For the text-containing cell, return its midpoint in (x, y) coordinate format. 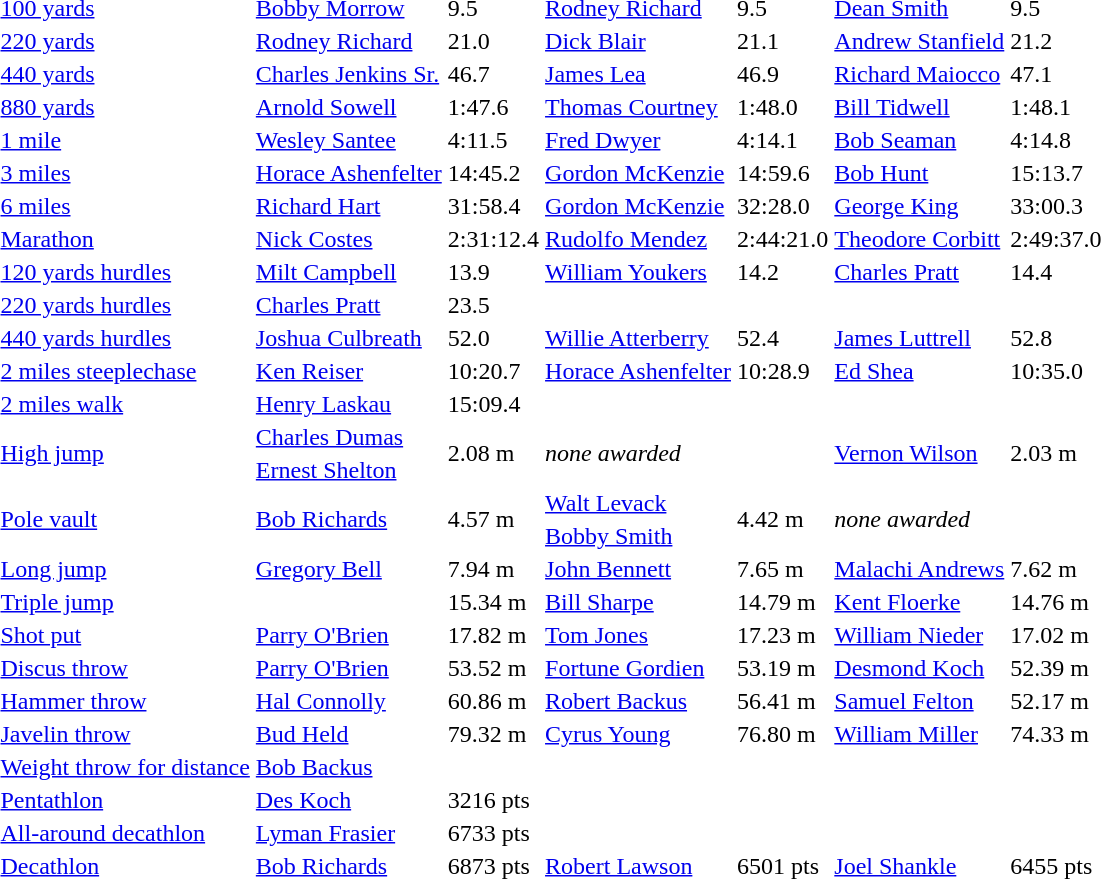
10:28.9 (782, 371)
2:31:12.4 (493, 239)
56.41 m (782, 701)
John Bennett (638, 569)
53.19 m (782, 668)
Fortune Gordien (638, 668)
60.86 m (493, 701)
31:58.4 (493, 206)
William Youkers (638, 272)
14.79 m (782, 602)
Bob Seaman (920, 140)
Wesley Santee (348, 140)
Willie Atterberry (638, 338)
14.2 (782, 272)
Hal Connolly (348, 701)
Bob Hunt (920, 173)
William Nieder (920, 635)
Milt Campbell (348, 272)
Rodney Richard (348, 41)
32:28.0 (782, 206)
Tom Jones (638, 635)
Malachi Andrews (920, 569)
James Luttrell (920, 338)
79.32 m (493, 734)
none awarded (687, 454)
52.0 (493, 338)
76.80 m (782, 734)
53.52 m (493, 668)
Des Koch (348, 800)
46.7 (493, 74)
George King (920, 206)
13.9 (493, 272)
Dick Blair (638, 41)
Richard Maiocco (920, 74)
Bud Held (348, 734)
Cyrus Young (638, 734)
Nick Costes (348, 239)
Bobby Smith (638, 536)
10:20.7 (493, 371)
21.0 (493, 41)
4:14.1 (782, 140)
Ed Shea (920, 371)
Charles Jenkins Sr. (348, 74)
21.1 (782, 41)
Theodore Corbitt (920, 239)
4:11.5 (493, 140)
1:48.0 (782, 107)
Samuel Felton (920, 701)
Lyman Frasier (348, 833)
15:09.4 (493, 404)
James Lea (638, 74)
4.42 m (782, 520)
6733 pts (493, 833)
Arnold Sowell (348, 107)
2.08 m (493, 454)
Ernest Shelton (348, 470)
14:59.6 (782, 173)
23.5 (493, 305)
Bob Backus (348, 767)
William Miller (920, 734)
Desmond Koch (920, 668)
4.57 m (493, 520)
Vernon Wilson (920, 454)
Henry Laskau (348, 404)
3216 pts (493, 800)
Thomas Courtney (638, 107)
Kent Floerke (920, 602)
Fred Dwyer (638, 140)
Robert Backus (638, 701)
7.65 m (782, 569)
14:45.2 (493, 173)
Richard Hart (348, 206)
17.23 m (782, 635)
17.82 m (493, 635)
Bill Sharpe (638, 602)
2:44:21.0 (782, 239)
46.9 (782, 74)
Walt Levack (638, 503)
7.94 m (493, 569)
Andrew Stanfield (920, 41)
Bill Tidwell (920, 107)
52.4 (782, 338)
15.34 m (493, 602)
Bob Richards (348, 520)
Rudolfo Mendez (638, 239)
Joshua Culbreath (348, 338)
Charles Dumas (348, 437)
Ken Reiser (348, 371)
1:47.6 (493, 107)
Gregory Bell (348, 569)
